Extract the (X, Y) coordinate from the center of the cell holding the provided text.  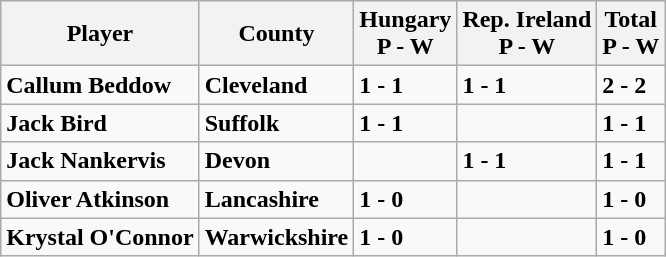
Suffolk (276, 123)
Jack Bird (100, 123)
Cleveland (276, 85)
Krystal O'Connor (100, 237)
HungaryP - W (406, 34)
Callum Beddow (100, 85)
Warwickshire (276, 237)
Devon (276, 161)
Jack Nankervis (100, 161)
TotalP - W (631, 34)
County (276, 34)
Oliver Atkinson (100, 199)
2 - 2 (631, 85)
Lancashire (276, 199)
Player (100, 34)
Rep. IrelandP - W (527, 34)
